Capture the cell that displays the provided text and extract its [X, Y] central coordinate. 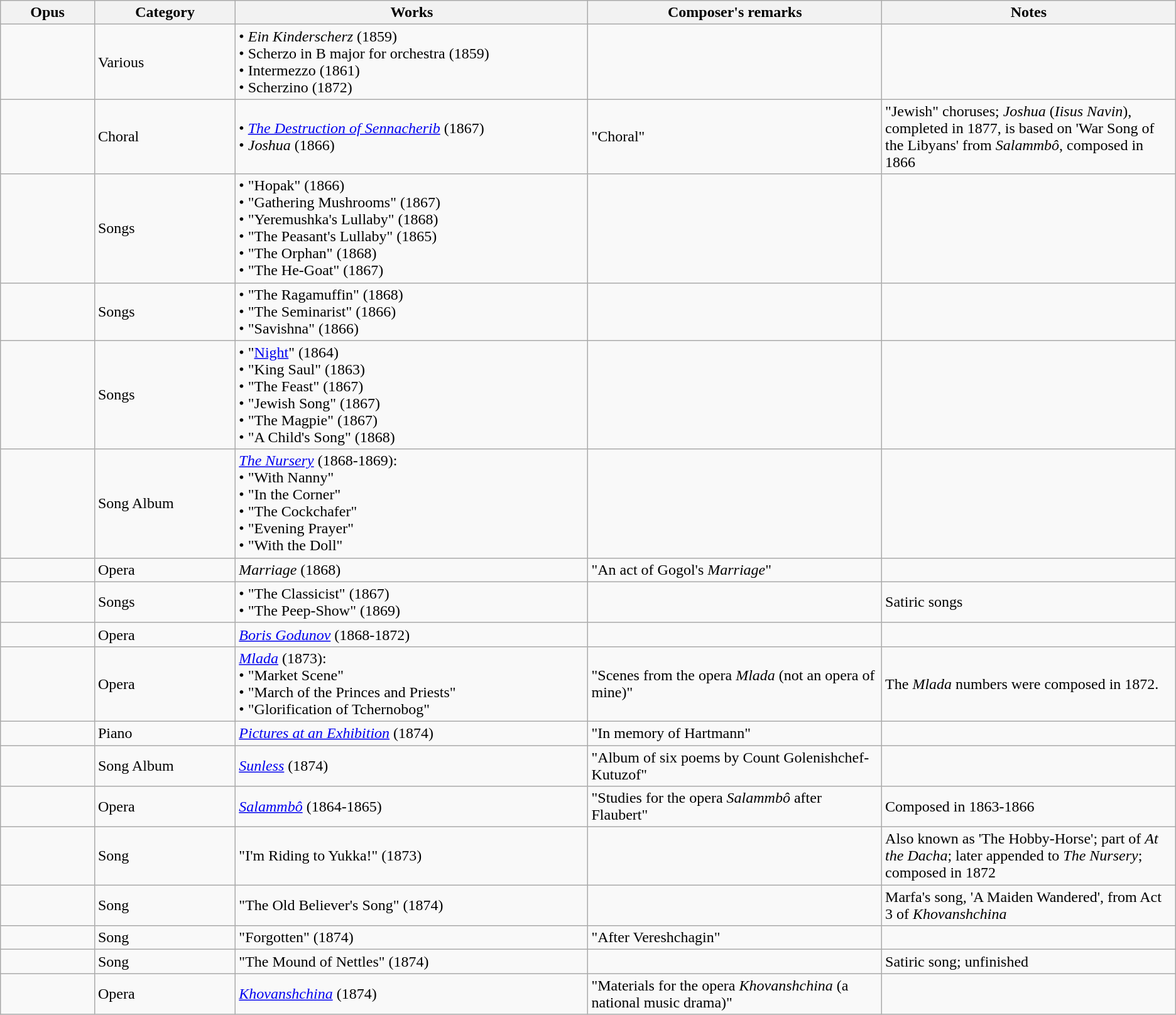
Sunless (1874) [412, 765]
"After Vereshchagin" [735, 938]
Marfa's song, 'A Maiden Wandered', from Act 3 of Khovanshchina [1029, 906]
"Forgotten" (1874) [412, 938]
"Choral" [735, 137]
The Mlada numbers were composed in 1872. [1029, 683]
Various [165, 62]
"I'm Riding to Yukka!" (1873) [412, 856]
Boris Godunov (1868-1872) [412, 634]
"In memory of Hartmann" [735, 733]
Salammbô (1864-1865) [412, 806]
"Materials for the opera Khovanshchina (a national music drama)" [735, 994]
"Jewish" choruses; Joshua (Iisus Navin), completed in 1877, is based on 'War Song of the Libyans' from Salammbô, composed in 1866 [1029, 137]
Opus [48, 13]
"The Old Believer's Song" (1874) [412, 906]
"Scenes from the opera Mlada (not an opera of mine)" [735, 683]
Works [412, 13]
"An act of Gogol's Marriage" [735, 570]
"The Mound of Nettles" (1874) [412, 962]
"Studies for the opera Salammbô after Flaubert" [735, 806]
Also known as 'The Hobby-Horse'; part of At the Dacha; later appended to The Nursery; composed in 1872 [1029, 856]
• "Night" (1864)• "King Saul" (1863)• "The Feast" (1867)• "Jewish Song" (1867)• "The Magpie" (1867)• "A Child's Song" (1868) [412, 394]
Satiric song; unfinished [1029, 962]
Pictures at an Exhibition (1874) [412, 733]
"Album of six poems by Count Golenishchef-Kutuzof" [735, 765]
Notes [1029, 13]
• The Destruction of Sennacherib (1867)• Joshua (1866) [412, 137]
Composer's remarks [735, 13]
The Nursery (1868-1869):• "With Nanny"• "In the Corner"• "The Cockchafer"• "Evening Prayer"• "With the Doll" [412, 504]
Composed in 1863-1866 [1029, 806]
• "The Classicist" (1867)• "The Peep-Show" (1869) [412, 602]
Mlada (1873):• "Market Scene"• "March of the Princes and Priests"• "Glorification of Tchernobog" [412, 683]
Khovanshchina (1874) [412, 994]
• "The Ragamuffin" (1868)• "The Seminarist" (1866)• "Savishna" (1866) [412, 312]
Marriage (1868) [412, 570]
Piano [165, 733]
Satiric songs [1029, 602]
Category [165, 13]
• Ein Kinderscherz (1859)• Scherzo in B major for orchestra (1859)• Intermezzo (1861)• Scherzino (1872) [412, 62]
Choral [165, 137]
